Provide the (x, y) coordinate of the cell's center where the given text is located.  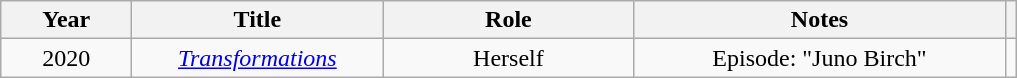
Episode: "Juno Birch" (820, 58)
Role (508, 20)
Transformations (258, 58)
Title (258, 20)
2020 (66, 58)
Notes (820, 20)
Herself (508, 58)
Year (66, 20)
